Provide the [x, y] coordinate of the cell's center where the given text is located.  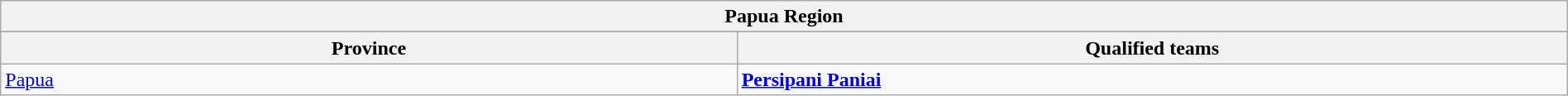
Papua [369, 79]
Qualified teams [1152, 48]
Papua Region [784, 17]
Persipani Paniai [1152, 79]
Province [369, 48]
